From the cell containing the given text, extract its center point as (X, Y) coordinate. 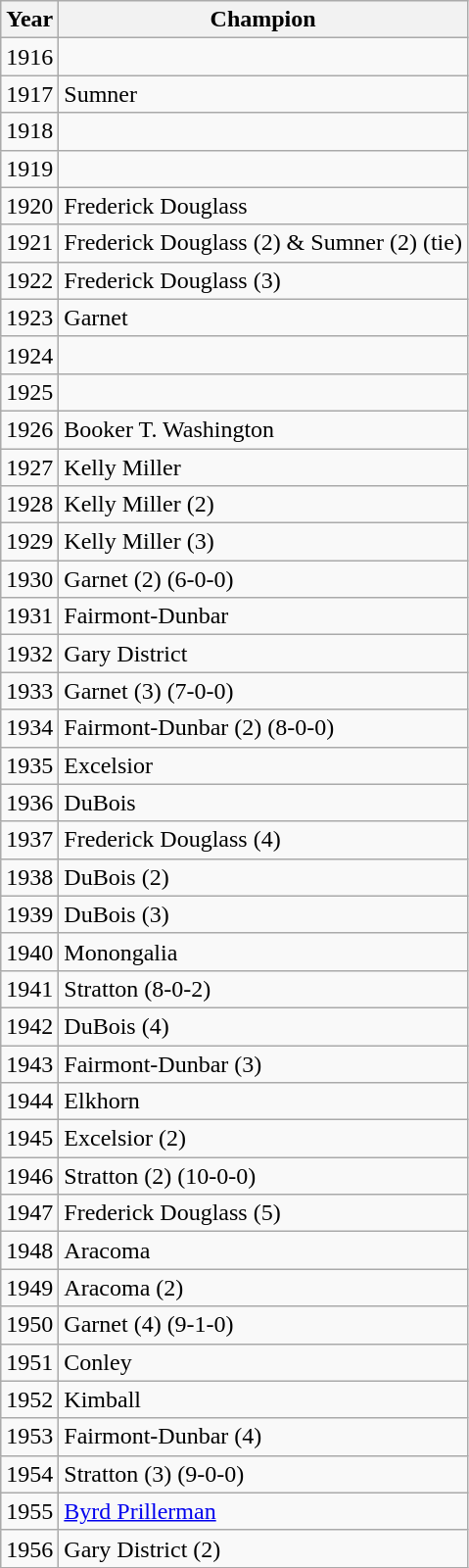
Frederick Douglass (263, 206)
1931 (29, 616)
1923 (29, 318)
Champion (263, 20)
Gary District (2) (263, 1548)
1922 (29, 280)
1942 (29, 1026)
1919 (29, 169)
1936 (29, 803)
Fairmont-Dunbar (263, 616)
Stratton (3) (9-0-0) (263, 1474)
Garnet (4) (9-1-0) (263, 1325)
Stratton (2) (10-0-0) (263, 1176)
1928 (29, 505)
Stratton (8-0-2) (263, 989)
1927 (29, 467)
DuBois (263, 803)
Year (29, 20)
Frederick Douglass (2) & Sumner (2) (tie) (263, 243)
1918 (29, 131)
1943 (29, 1063)
1924 (29, 355)
Byrd Prillerman (263, 1511)
Frederick Douglass (3) (263, 280)
Garnet (3) (7-0-0) (263, 691)
1951 (29, 1362)
1956 (29, 1548)
Excelsior (2) (263, 1139)
1950 (29, 1325)
1938 (29, 877)
Kelly Miller (2) (263, 505)
1926 (29, 429)
1916 (29, 57)
Garnet (2) (6-0-0) (263, 579)
Conley (263, 1362)
DuBois (2) (263, 877)
Gary District (263, 654)
1948 (29, 1250)
1953 (29, 1437)
Aracoma (263, 1250)
DuBois (4) (263, 1026)
1920 (29, 206)
1930 (29, 579)
1934 (29, 728)
Kimball (263, 1399)
1954 (29, 1474)
Kelly Miller (263, 467)
Monongalia (263, 952)
1917 (29, 94)
1939 (29, 914)
1946 (29, 1176)
DuBois (3) (263, 914)
1937 (29, 840)
Booker T. Washington (263, 429)
1955 (29, 1511)
Fairmont-Dunbar (4) (263, 1437)
Frederick Douglass (5) (263, 1213)
1952 (29, 1399)
1947 (29, 1213)
1932 (29, 654)
Elkhorn (263, 1102)
1921 (29, 243)
Aracoma (2) (263, 1288)
1944 (29, 1102)
1949 (29, 1288)
Fairmont-Dunbar (3) (263, 1063)
1925 (29, 392)
1933 (29, 691)
Frederick Douglass (4) (263, 840)
Garnet (263, 318)
Fairmont-Dunbar (2) (8-0-0) (263, 728)
Kelly Miller (3) (263, 542)
Sumner (263, 94)
1940 (29, 952)
1945 (29, 1139)
1935 (29, 765)
1941 (29, 989)
Excelsior (263, 765)
1929 (29, 542)
